Find where the given text appears and provide that cell's center as (X, Y) coordinate. 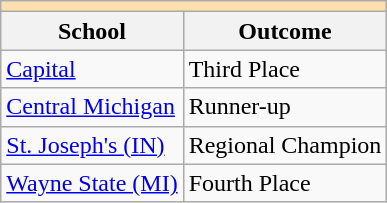
Third Place (285, 69)
Capital (92, 69)
Fourth Place (285, 183)
Central Michigan (92, 107)
School (92, 31)
St. Joseph's (IN) (92, 145)
Runner-up (285, 107)
Outcome (285, 31)
Regional Champion (285, 145)
Wayne State (MI) (92, 183)
